Extract the [X, Y] coordinate from the center of the cell holding the provided text.  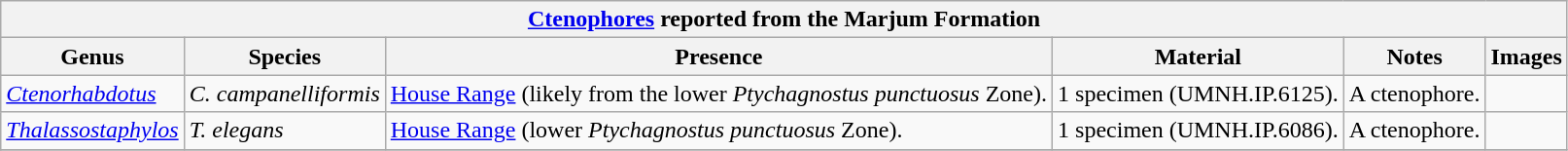
Images [1526, 57]
Ctenophores reported from the Marjum Formation [784, 19]
Material [1199, 57]
Species [284, 57]
House Range (lower Ptychagnostus punctuosus Zone). [718, 131]
C. campanelliformis [284, 94]
Presence [718, 57]
Notes [1414, 57]
1 specimen (UMNH.IP.6125). [1199, 94]
1 specimen (UMNH.IP.6086). [1199, 131]
Thalassostaphylos [92, 131]
House Range (likely from the lower Ptychagnostus punctuosus Zone). [718, 94]
Ctenorhabdotus [92, 94]
T. elegans [284, 131]
Genus [92, 57]
